Capture the cell that displays the provided text and extract its (x, y) central coordinate. 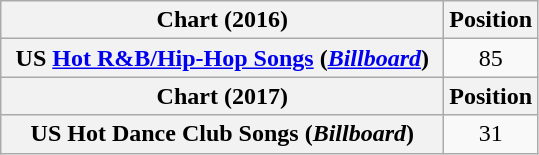
Chart (2016) (222, 20)
US Hot Dance Club Songs (Billboard) (222, 134)
US Hot R&B/Hip-Hop Songs (Billboard) (222, 58)
85 (491, 58)
31 (491, 134)
Chart (2017) (222, 96)
